Identify which cell holds the provided text, then report its [X, Y] central coordinate. 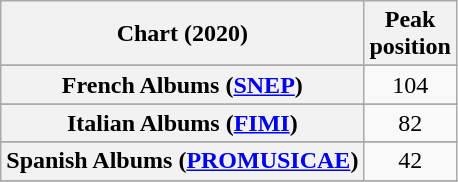
Spanish Albums (PROMUSICAE) [182, 161]
French Albums (SNEP) [182, 85]
104 [410, 85]
Italian Albums (FIMI) [182, 123]
Chart (2020) [182, 34]
42 [410, 161]
82 [410, 123]
Peakposition [410, 34]
